Output the (x, y) coordinate of the center of the cell containing the given text.  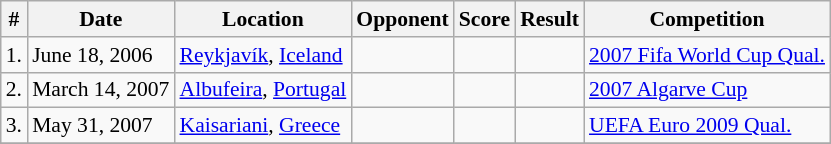
3. (14, 126)
Result (550, 19)
Reykjavík, Iceland (262, 55)
Opponent (402, 19)
2007 Fifa World Cup Qual. (707, 55)
1. (14, 55)
Date (100, 19)
June 18, 2006 (100, 55)
March 14, 2007 (100, 90)
Kaisariani, Greece (262, 126)
UEFA Euro 2009 Qual. (707, 126)
2007 Algarve Cup (707, 90)
Albufeira, Portugal (262, 90)
# (14, 19)
Score (484, 19)
2. (14, 90)
Location (262, 19)
Competition (707, 19)
May 31, 2007 (100, 126)
